Identify which cell holds the provided text, then report its (X, Y) central coordinate. 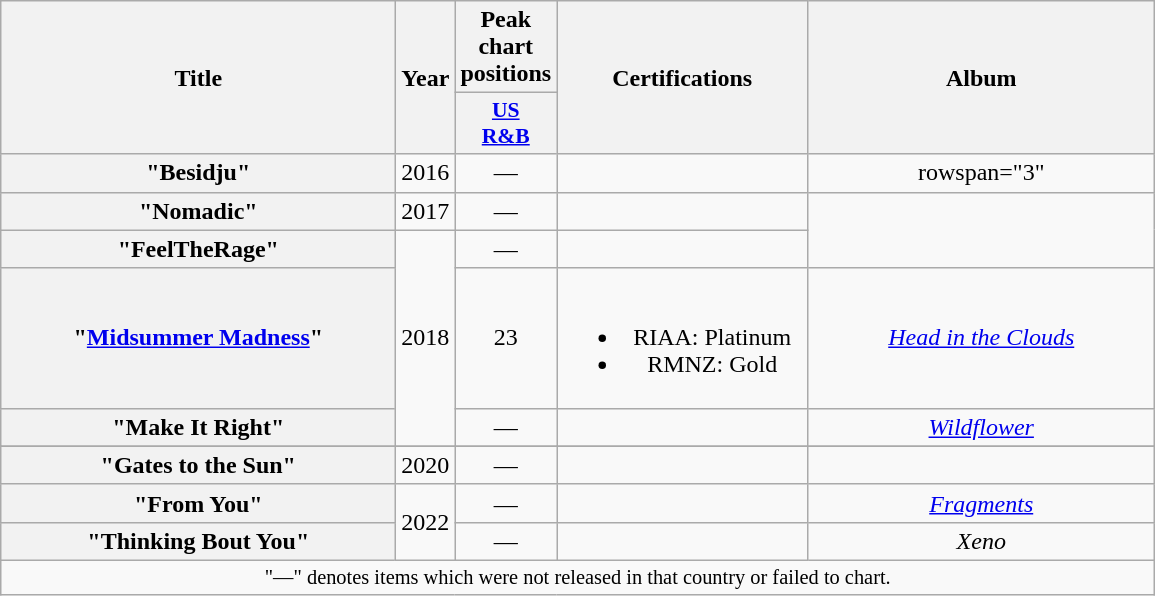
Fragments (982, 503)
"—" denotes items which were not released in that country or failed to chart. (578, 577)
Title (198, 78)
"From You" (198, 503)
rowspan="3" (982, 173)
Year (426, 78)
2018 (426, 338)
Head in the Clouds (982, 338)
2017 (426, 211)
"FeelTheRage" (198, 249)
USR&B (506, 124)
2020 (426, 465)
Peak chart positions (506, 47)
2016 (426, 173)
"Besidju" (198, 173)
Certifications (682, 78)
RIAA: PlatinumRMNZ: Gold (682, 338)
Xeno (982, 541)
23 (506, 338)
Album (982, 78)
"Gates to the Sun" (198, 465)
2022 (426, 522)
"Nomadic" (198, 211)
"Thinking Bout You" (198, 541)
"Make It Right" (198, 427)
"Midsummer Madness" (198, 338)
Wildflower (982, 427)
